Provide the (X, Y) coordinate of the cell's center where the given text is located.  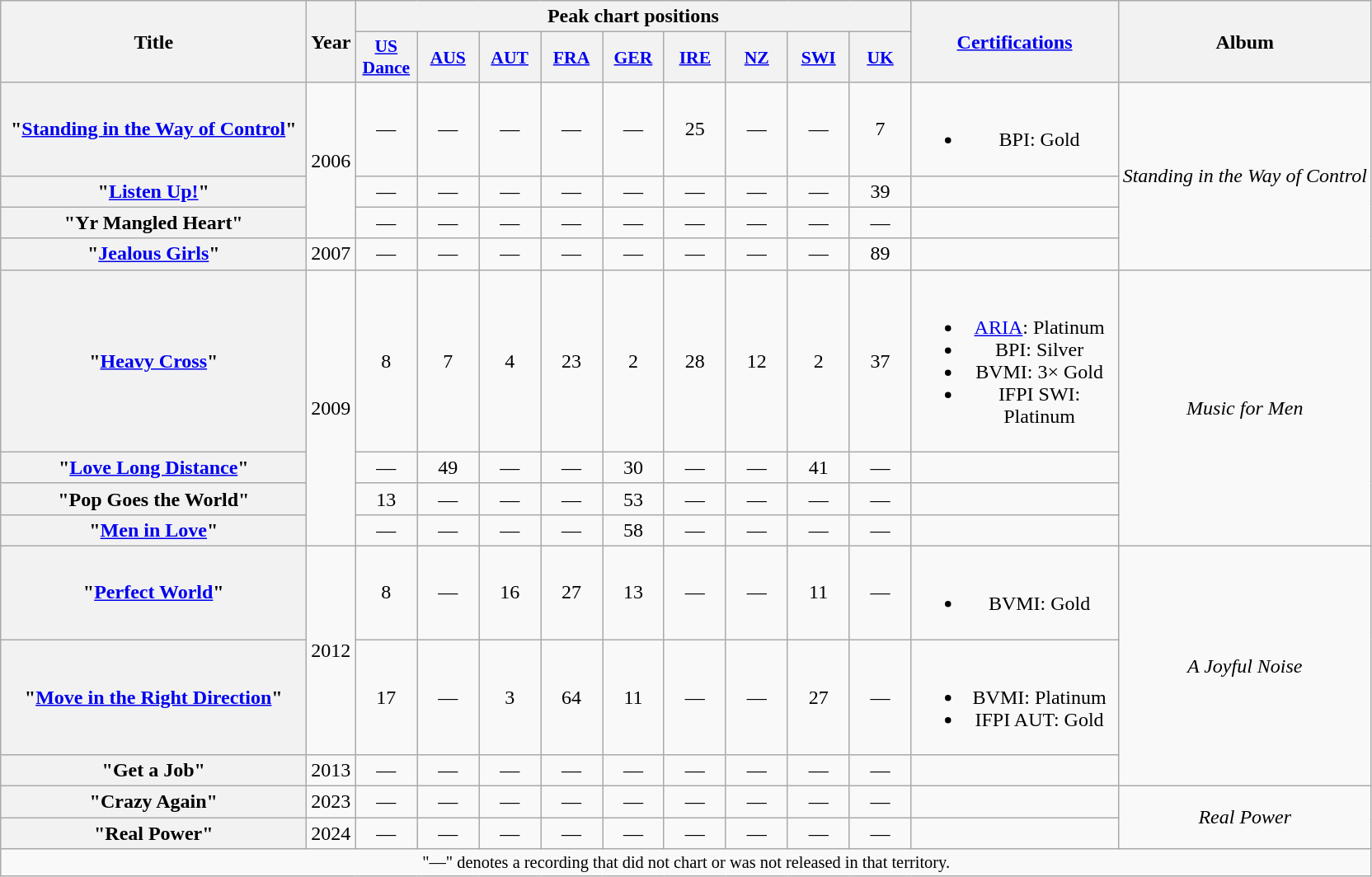
2013 (331, 771)
Real Power (1245, 818)
Standing in the Way of Control (1245, 176)
23 (572, 361)
16 (510, 592)
2009 (331, 407)
17 (386, 697)
"Standing in the Way of Control" (153, 129)
12 (757, 361)
SWI (818, 58)
25 (694, 129)
Music for Men (1245, 407)
"Love Long Distance" (153, 467)
AUT (510, 58)
64 (572, 697)
BVMI: Gold (1014, 592)
Title (153, 41)
2007 (331, 254)
2023 (331, 802)
BVMI: PlatinumIFPI AUT: Gold (1014, 697)
3 (510, 697)
"Move in the Right Direction" (153, 697)
2006 (331, 160)
"Real Power" (153, 833)
41 (818, 467)
49 (449, 467)
UK (881, 58)
Year (331, 41)
58 (633, 530)
BPI: Gold (1014, 129)
Peak chart positions (633, 16)
2024 (331, 833)
"Get a Job" (153, 771)
2012 (331, 650)
"Heavy Cross" (153, 361)
4 (510, 361)
"Men in Love" (153, 530)
Certifications (1014, 41)
US Dance (386, 58)
30 (633, 467)
53 (633, 499)
A Joyful Noise (1245, 666)
89 (881, 254)
"—" denotes a recording that did not chart or was not released in that territory. (686, 863)
"Yr Mangled Heart" (153, 223)
"Pop Goes the World" (153, 499)
GER (633, 58)
28 (694, 361)
39 (881, 191)
37 (881, 361)
AUS (449, 58)
IRE (694, 58)
"Listen Up!" (153, 191)
ARIA: PlatinumBPI: SilverBVMI: 3× GoldIFPI SWI: Platinum (1014, 361)
FRA (572, 58)
NZ (757, 58)
"Jealous Girls" (153, 254)
Album (1245, 41)
"Crazy Again" (153, 802)
"Perfect World" (153, 592)
